Identify which cell holds the provided text, then report its [X, Y] central coordinate. 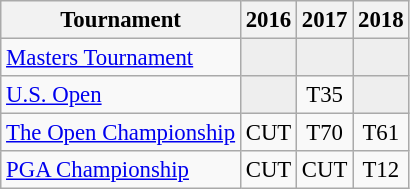
U.S. Open [121, 95]
T70 [325, 133]
2018 [381, 20]
2016 [268, 20]
PGA Championship [121, 170]
The Open Championship [121, 133]
T35 [325, 95]
Masters Tournament [121, 58]
2017 [325, 20]
T12 [381, 170]
T61 [381, 133]
Tournament [121, 20]
